Return (X, Y) of the center of cell containing provided text 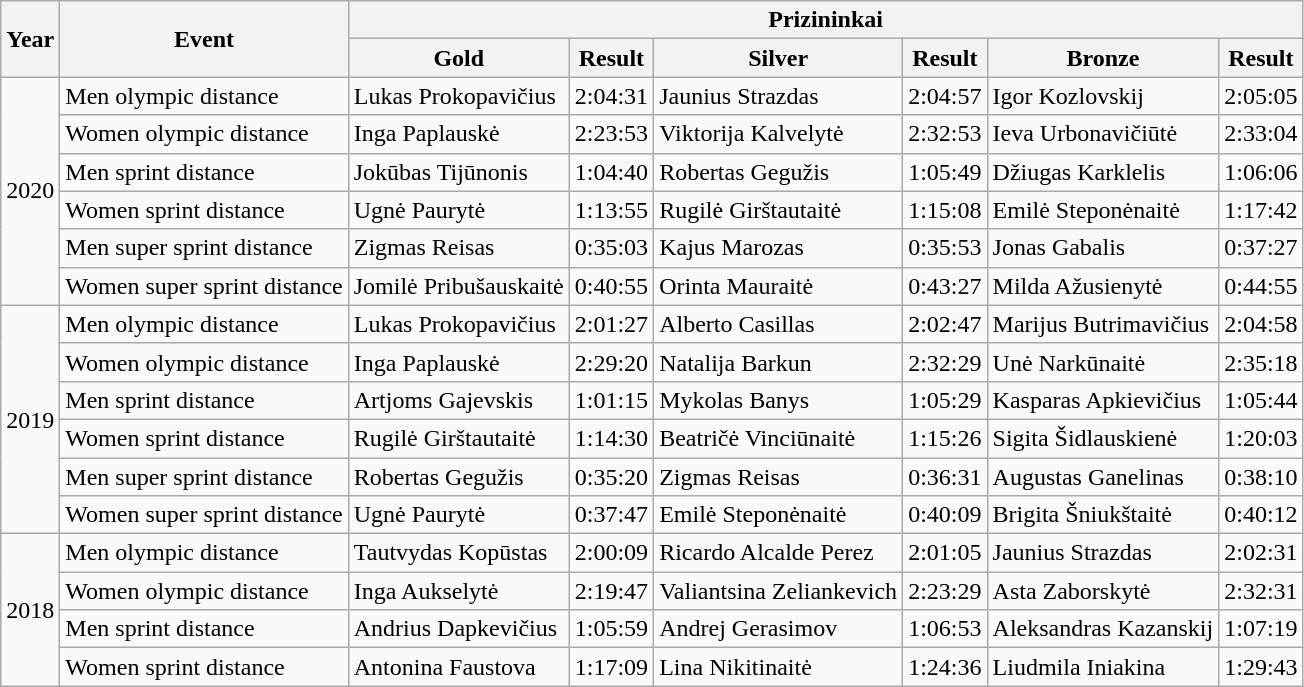
Orinta Mauraitė (778, 286)
Silver (778, 58)
0:44:55 (1261, 286)
1:04:40 (611, 172)
Jomilė Pribušauskaitė (458, 286)
0:35:53 (945, 248)
Beatričė Vinciūnaitė (778, 438)
2:01:27 (611, 324)
Prizininkai (826, 20)
1:15:26 (945, 438)
2:04:31 (611, 96)
1:05:29 (945, 400)
2:35:18 (1261, 362)
Gold (458, 58)
2:32:29 (945, 362)
2:05:05 (1261, 96)
Aleksandras Kazanskij (1103, 629)
2:23:53 (611, 134)
Jokūbas Tijūnonis (458, 172)
Milda Ažusienytė (1103, 286)
1:15:08 (945, 210)
1:05:49 (945, 172)
Augustas Ganelinas (1103, 477)
2:00:09 (611, 553)
1:06:53 (945, 629)
Unė Narkūnaitė (1103, 362)
2:01:05 (945, 553)
1:06:06 (1261, 172)
Mykolas Banys (778, 400)
0:36:31 (945, 477)
0:37:27 (1261, 248)
2:23:29 (945, 591)
Antonina Faustova (458, 667)
1:14:30 (611, 438)
2:02:47 (945, 324)
0:38:10 (1261, 477)
Asta Zaborskytė (1103, 591)
Natalija Barkun (778, 362)
Viktorija Kalvelytė (778, 134)
Lina Nikitinaitė (778, 667)
1:01:15 (611, 400)
1:05:59 (611, 629)
2:32:31 (1261, 591)
2:29:20 (611, 362)
Event (204, 39)
1:05:44 (1261, 400)
Andrej Gerasimov (778, 629)
Marijus Butrimavičius (1103, 324)
Liudmila Iniakina (1103, 667)
2:02:31 (1261, 553)
Andrius Dapkevičius (458, 629)
1:24:36 (945, 667)
1:20:03 (1261, 438)
0:37:47 (611, 515)
0:40:09 (945, 515)
1:13:55 (611, 210)
Džiugas Karklelis (1103, 172)
2020 (30, 191)
0:35:20 (611, 477)
0:43:27 (945, 286)
Valiantsina Zeliankevich (778, 591)
2:19:47 (611, 591)
Inga Aukselytė (458, 591)
0:40:12 (1261, 515)
1:17:09 (611, 667)
Igor Kozlovskij (1103, 96)
Sigita Šidlauskienė (1103, 438)
Artjoms Gajevskis (458, 400)
2:33:04 (1261, 134)
1:17:42 (1261, 210)
2:04:58 (1261, 324)
1:07:19 (1261, 629)
Alberto Casillas (778, 324)
0:35:03 (611, 248)
2018 (30, 610)
Bronze (1103, 58)
2:32:53 (945, 134)
Ieva Urbonavičiūtė (1103, 134)
1:29:43 (1261, 667)
0:40:55 (611, 286)
2019 (30, 419)
Kasparas Apkievičius (1103, 400)
2:04:57 (945, 96)
Kajus Marozas (778, 248)
Year (30, 39)
Ricardo Alcalde Perez (778, 553)
Tautvydas Kopūstas (458, 553)
Jonas Gabalis (1103, 248)
Brigita Šniukštaitė (1103, 515)
